Return [X, Y] of the center of cell containing provided text 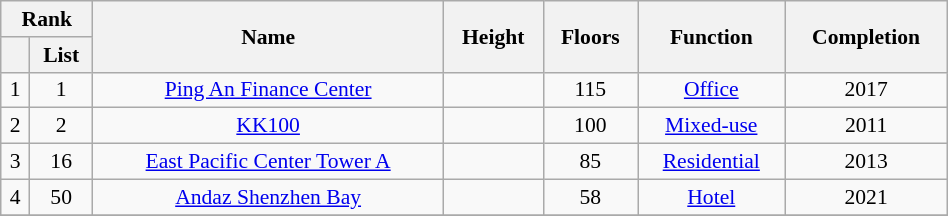
16 [60, 161]
2017 [866, 90]
4 [16, 197]
Office [712, 90]
Hotel [712, 197]
2021 [866, 197]
3 [16, 161]
Andaz Shenzhen Bay [268, 197]
Residential [712, 161]
Ping An Finance Center [268, 90]
2011 [866, 126]
2013 [866, 161]
Floors [590, 36]
KK100 [268, 126]
Function [712, 36]
58 [590, 197]
East Pacific Center Tower A [268, 161]
Completion [866, 36]
Name [268, 36]
Mixed-use [712, 126]
Rank [47, 19]
Height [493, 36]
100 [590, 126]
115 [590, 90]
List [60, 54]
50 [60, 197]
85 [590, 161]
